Identify which cell holds the provided text, then report its (x, y) central coordinate. 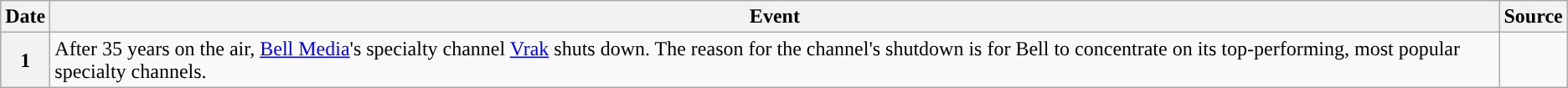
1 (25, 60)
Source (1533, 17)
Event (775, 17)
Date (25, 17)
